Capture the cell that displays the provided text and extract its [X, Y] central coordinate. 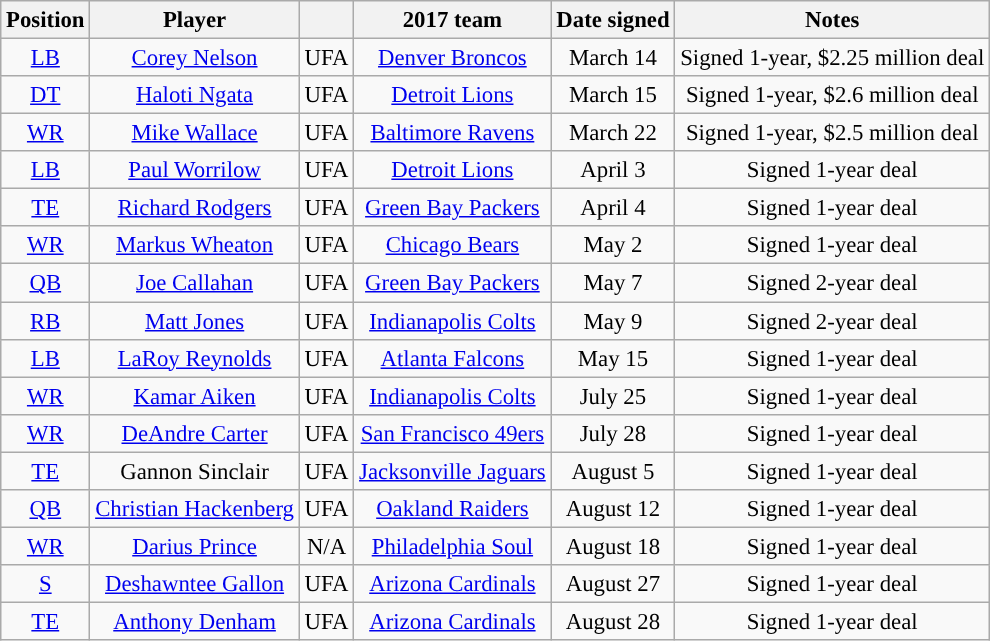
Atlanta Falcons [452, 358]
May 2 [613, 245]
August 12 [613, 509]
Mike Wallace [194, 133]
LaRoy Reynolds [194, 358]
August 5 [613, 471]
March 15 [613, 95]
Denver Broncos [452, 58]
May 9 [613, 321]
Matt Jones [194, 321]
Signed 1-year, $2.6 million deal [832, 95]
Oakland Raiders [452, 509]
Jacksonville Jaguars [452, 471]
DeAndre Carter [194, 433]
April 4 [613, 208]
2017 team [452, 20]
S [46, 584]
Signed 1-year, $2.25 million deal [832, 58]
Richard Rodgers [194, 208]
Philadelphia Soul [452, 546]
Signed 1-year, $2.5 million deal [832, 133]
Date signed [613, 20]
April 3 [613, 170]
Christian Hackenberg [194, 509]
Corey Nelson [194, 58]
May 15 [613, 358]
Gannon Sinclair [194, 471]
July 28 [613, 433]
Notes [832, 20]
Deshawntee Gallon [194, 584]
Markus Wheaton [194, 245]
Anthony Denham [194, 621]
Baltimore Ravens [452, 133]
August 28 [613, 621]
Chicago Bears [452, 245]
Player [194, 20]
March 14 [613, 58]
May 7 [613, 283]
N/A [326, 546]
Haloti Ngata [194, 95]
Joe Callahan [194, 283]
August 18 [613, 546]
Paul Worrilow [194, 170]
RB [46, 321]
July 25 [613, 396]
March 22 [613, 133]
Kamar Aiken [194, 396]
DT [46, 95]
Darius Prince [194, 546]
San Francisco 49ers [452, 433]
Position [46, 20]
August 27 [613, 584]
